From the cell containing the given text, extract its center point as [X, Y] coordinate. 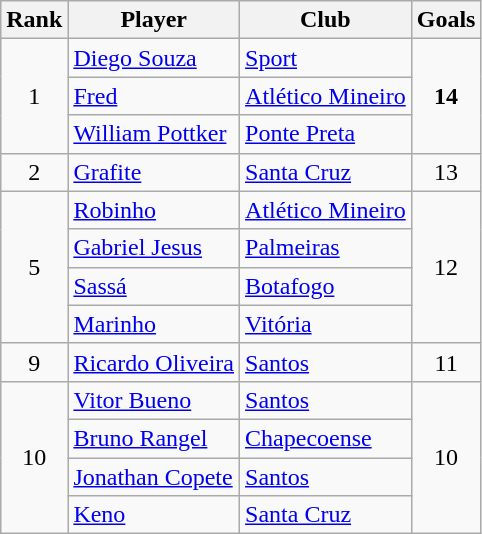
Bruno Rangel [154, 438]
Chapecoense [326, 438]
1 [34, 96]
Ricardo Oliveira [154, 362]
Gabriel Jesus [154, 248]
Botafogo [326, 286]
William Pottker [154, 134]
Ponte Preta [326, 134]
Rank [34, 20]
Keno [154, 515]
Diego Souza [154, 58]
Club [326, 20]
11 [446, 362]
12 [446, 267]
13 [446, 172]
2 [34, 172]
Vitória [326, 324]
Palmeiras [326, 248]
Sport [326, 58]
Fred [154, 96]
Jonathan Copete [154, 477]
Player [154, 20]
Marinho [154, 324]
Goals [446, 20]
Grafite [154, 172]
Robinho [154, 210]
Vitor Bueno [154, 400]
14 [446, 96]
5 [34, 267]
Sassá [154, 286]
9 [34, 362]
